Pinpoint the cell where the given text exists, returning its [x, y] midpoint coordinate. 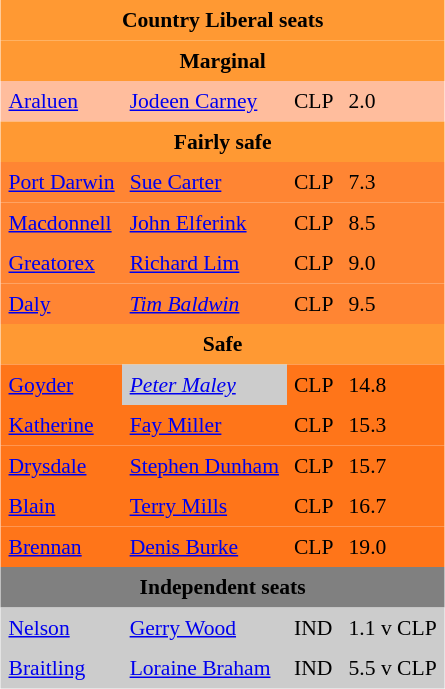
John Elferink [204, 222]
Loraine Braham [204, 668]
Gerry Wood [204, 627]
Fay Miller [204, 425]
Safe [222, 344]
Macdonnell [62, 222]
Country Liberal seats [222, 20]
Peter Maley [204, 384]
Araluen [62, 101]
Katherine [62, 425]
2.0 [392, 101]
15.3 [392, 425]
Sue Carter [204, 182]
Jodeen Carney [204, 101]
Nelson [62, 627]
19.0 [392, 546]
Brennan [62, 546]
Richard Lim [204, 263]
Port Darwin [62, 182]
Goyder [62, 384]
Stephen Dunham [204, 465]
Tim Baldwin [204, 303]
1.1 v CLP [392, 627]
Marginal [222, 60]
Independent seats [222, 587]
16.7 [392, 506]
8.5 [392, 222]
Drysdale [62, 465]
14.8 [392, 384]
Greatorex [62, 263]
7.3 [392, 182]
Denis Burke [204, 546]
5.5 v CLP [392, 668]
15.7 [392, 465]
Daly [62, 303]
9.0 [392, 263]
Terry Mills [204, 506]
9.5 [392, 303]
Blain [62, 506]
Fairly safe [222, 141]
Braitling [62, 668]
